Determine the (x, y) coordinate at the center of the cell enclosing the given text.  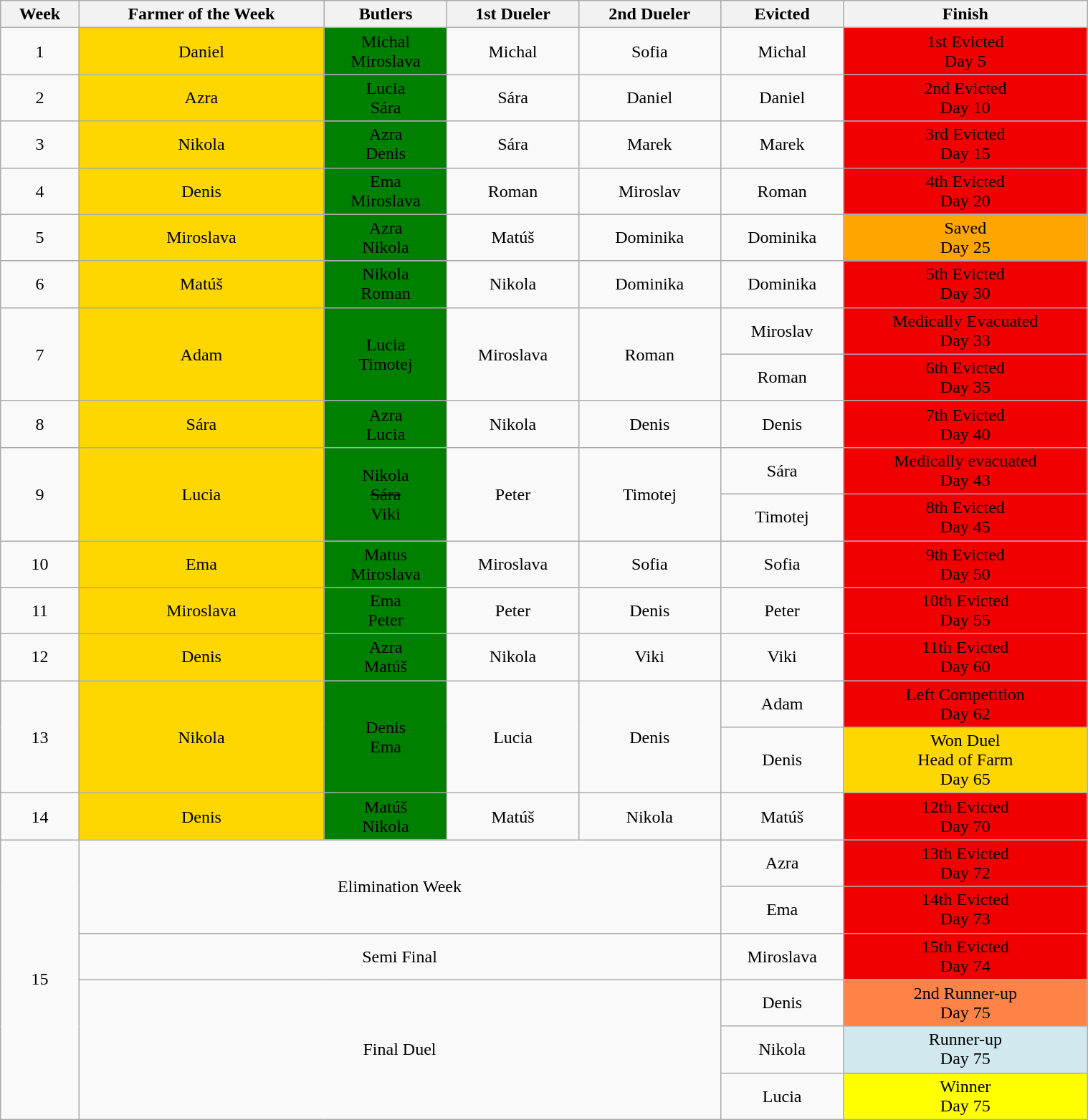
7 (39, 354)
2nd Runner-upDay 75 (965, 1003)
NikolaRoman (386, 284)
AzraNikola (386, 238)
MatúšNikola (386, 817)
6 (39, 284)
8th EvictedDay 45 (965, 517)
Final Duel (400, 1049)
MichalMiroslava (386, 52)
1st Dueler (513, 14)
15th EvictedDay 74 (965, 956)
Left CompetitionDay 62 (965, 704)
2nd EvictedDay 10 (965, 97)
SavedDay 25 (965, 238)
LuciaTimotej (386, 354)
Won DuelHead of FarmDay 65 (965, 760)
5th EvictedDay 30 (965, 284)
AzraMatúš (386, 658)
Week (39, 14)
4 (39, 191)
12 (39, 658)
Medically EvacuatedDay 33 (965, 331)
Semi Final (400, 956)
AzraDenis (386, 145)
Runner-upDay 75 (965, 1049)
6th EvictedDay 35 (965, 377)
9th EvictedDay 50 (965, 563)
NikolaSáraViki (386, 494)
AzraLucia (386, 424)
Finish (965, 14)
5 (39, 238)
15 (39, 980)
DenisEma (386, 737)
1st EvictedDay 5 (965, 52)
9 (39, 494)
4th EvictedDay 20 (965, 191)
WinnerDay 75 (965, 1096)
MatusMiroslava (386, 563)
Butlers (386, 14)
12th EvictedDay 70 (965, 817)
2nd Dueler (649, 14)
1 (39, 52)
11 (39, 611)
7th EvictedDay 40 (965, 424)
11th EvictedDay 60 (965, 658)
14 (39, 817)
LuciaSára (386, 97)
10 (39, 563)
10th EvictedDay 55 (965, 611)
2 (39, 97)
14th EvictedDay 73 (965, 910)
Farmer of the Week (201, 14)
3rd EvictedDay 15 (965, 145)
Elimination Week (400, 886)
3 (39, 145)
13th EvictedDay 72 (965, 863)
Evicted (782, 14)
Medically evacuatedDay 43 (965, 470)
13 (39, 737)
EmaPeter (386, 611)
8 (39, 424)
EmaMiroslava (386, 191)
